Return (x, y) of the center of cell containing provided text 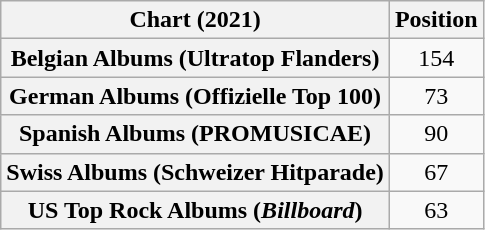
63 (436, 210)
Spanish Albums (PROMUSICAE) (196, 134)
Position (436, 20)
Belgian Albums (Ultratop Flanders) (196, 58)
154 (436, 58)
Chart (2021) (196, 20)
German Albums (Offizielle Top 100) (196, 96)
90 (436, 134)
73 (436, 96)
67 (436, 172)
US Top Rock Albums (Billboard) (196, 210)
Swiss Albums (Schweizer Hitparade) (196, 172)
